Provide the [x, y] coordinate of the cell's center where the given text is located.  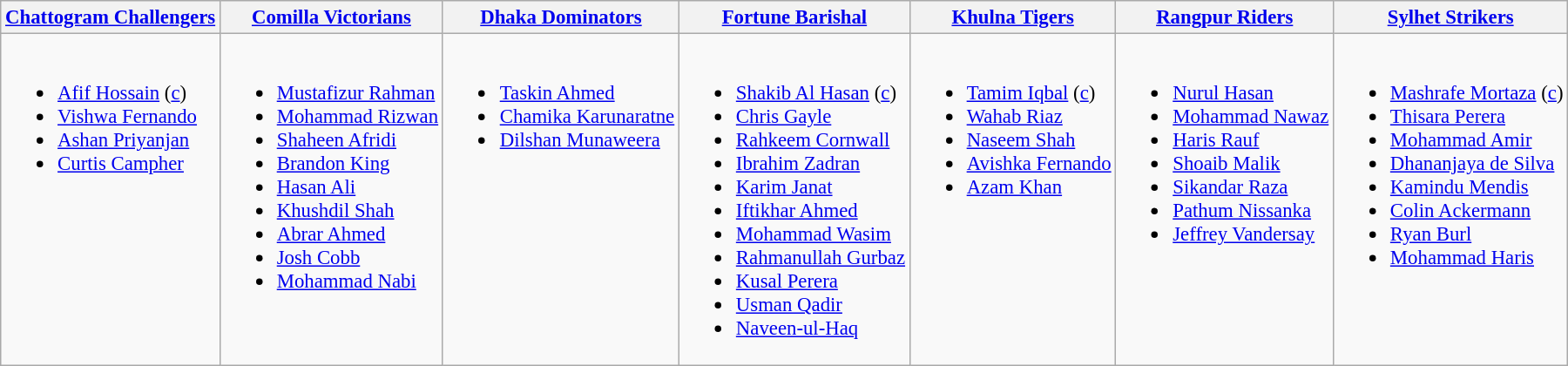
Mashrafe Mortaza (c)Thisara PereraMohammad AmirDhananjaya de SilvaKamindu MendisColin AckermannRyan BurlMohammad Haris [1451, 200]
Mustafizur RahmanMohammad RizwanShaheen AfridiBrandon KingHasan AliKhushdil ShahAbrar AhmedJosh CobbMohammad Nabi [331, 200]
Fortune Barishal [794, 17]
Sylhet Strikers [1451, 17]
Chattogram Challengers [111, 17]
Dhaka Dominators [561, 17]
Khulna Tigers [1012, 17]
Afif Hossain (c)Vishwa FernandoAshan PriyanjanCurtis Campher [111, 200]
Comilla Victorians [331, 17]
Rangpur Riders [1225, 17]
Nurul HasanMohammad NawazHaris RaufShoaib MalikSikandar RazaPathum NissankaJeffrey Vandersay [1225, 200]
Tamim Iqbal (c)Wahab RiazNaseem ShahAvishka FernandoAzam Khan [1012, 200]
Taskin AhmedChamika KarunaratneDilshan Munaweera [561, 200]
